For the text-containing cell, return its midpoint in (X, Y) coordinate format. 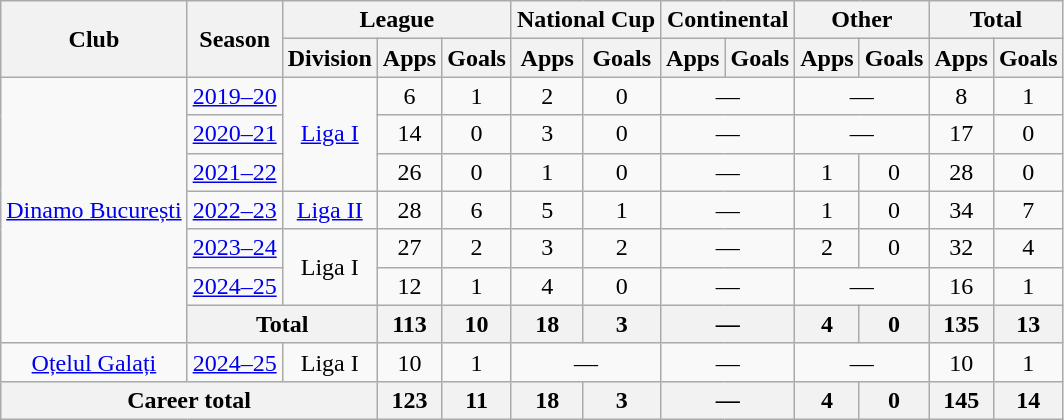
7 (1028, 210)
17 (961, 134)
Season (234, 39)
13 (1028, 324)
135 (961, 324)
123 (409, 400)
145 (961, 400)
113 (409, 324)
2023–24 (234, 248)
34 (961, 210)
Continental (728, 20)
National Cup (586, 20)
Club (94, 39)
2021–22 (234, 172)
32 (961, 248)
12 (409, 286)
Liga II (330, 210)
11 (477, 400)
League (396, 20)
27 (409, 248)
Dinamo București (94, 210)
Oțelul Galați (94, 362)
Division (330, 58)
2020–21 (234, 134)
8 (961, 96)
5 (547, 210)
2019–20 (234, 96)
26 (409, 172)
Other (862, 20)
Career total (190, 400)
16 (961, 286)
2022–23 (234, 210)
